Find where the given text appears and provide that cell's center as [X, Y] coordinate. 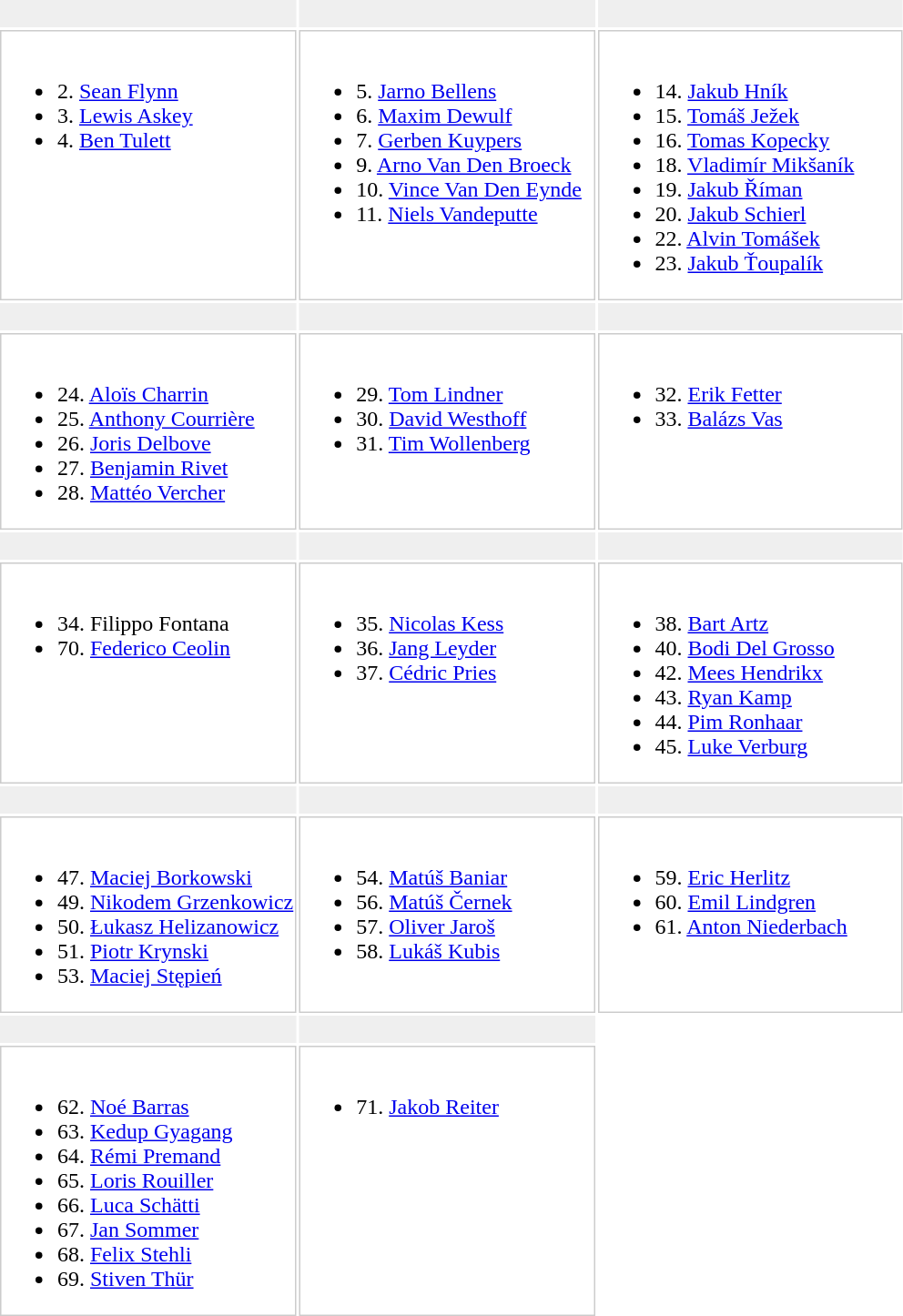
5. Jarno Bellens6. Maxim Dewulf7. Gerben Kuypers9. Arno Van Den Broeck10. Vince Van Den Eynde11. Niels Vandeputte [446, 166]
32. Erik Fetter33. Balázs Vas [750, 431]
24. Aloïs Charrin25. Anthony Courrière26. Joris Delbove27. Benjamin Rivet28. Mattéo Vercher [147, 431]
35. Nicolas Kess36. Jang Leyder37. Cédric Pries [446, 673]
34. Filippo Fontana70. Federico Ceolin [147, 673]
14. Jakub Hník15. Tomáš Ježek16. Tomas Kopecky18. Vladimír Mikšaník19. Jakub Říman20. Jakub Schierl22. Alvin Tomášek23. Jakub Ťoupalík [750, 166]
71. Jakob Reiter [446, 1181]
59. Eric Herlitz60. Emil Lindgren61. Anton Niederbach [750, 915]
62. Noé Barras63. Kedup Gyagang64. Rémi Premand65. Loris Rouiller66. Luca Schätti67. Jan Sommer68. Felix Stehli69. Stiven Thür [147, 1181]
38. Bart Artz40. Bodi Del Grosso42. Mees Hendrikx43. Ryan Kamp44. Pim Ronhaar45. Luke Verburg [750, 673]
29. Tom Lindner30. David Westhoff31. Tim Wollenberg [446, 431]
47. Maciej Borkowski49. Nikodem Grzenkowicz50. Łukasz Helizanowicz51. Piotr Krynski53. Maciej Stępień [147, 915]
54. Matúš Baniar56. Matúš Černek57. Oliver Jaroš58. Lukáš Kubis [446, 915]
2. Sean Flynn3. Lewis Askey4. Ben Tulett [147, 166]
